Detect which cell encompasses the target text, then output its [X, Y] center coordinate. 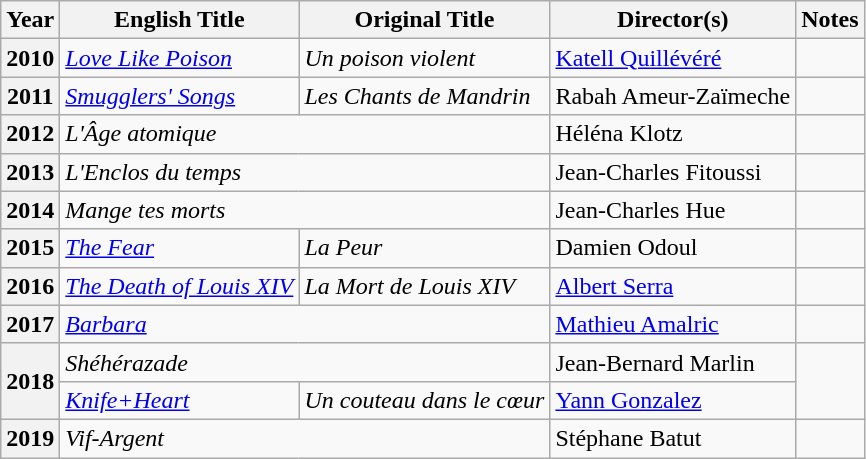
Year [30, 20]
La Mort de Louis XIV [424, 286]
L'Enclos du temps [305, 172]
Smugglers' Songs [180, 96]
Jean-Bernard Marlin [673, 362]
The Fear [180, 248]
2018 [30, 381]
2016 [30, 286]
2019 [30, 438]
2014 [30, 210]
Mange tes morts [305, 210]
Un poison violent [424, 58]
Yann Gonzalez [673, 400]
Héléna Klotz [673, 134]
Jean-Charles Fitoussi [673, 172]
2011 [30, 96]
Un couteau dans le cœur [424, 400]
English Title [180, 20]
Mathieu Amalric [673, 324]
Director(s) [673, 20]
Barbara [305, 324]
Damien Odoul [673, 248]
Katell Quillévéré [673, 58]
Shéhérazade [305, 362]
Notes [830, 20]
The Death of Louis XIV [180, 286]
2015 [30, 248]
Jean-Charles Hue [673, 210]
2010 [30, 58]
2013 [30, 172]
Les Chants de Mandrin [424, 96]
Albert Serra [673, 286]
2017 [30, 324]
L'Âge atomique [305, 134]
2012 [30, 134]
Original Title [424, 20]
La Peur [424, 248]
Rabah Ameur-Zaïmeche [673, 96]
Stéphane Batut [673, 438]
Knife+Heart [180, 400]
Vif-Argent [305, 438]
Love Like Poison [180, 58]
